Detect which cell encompasses the target text, then output its (x, y) center coordinate. 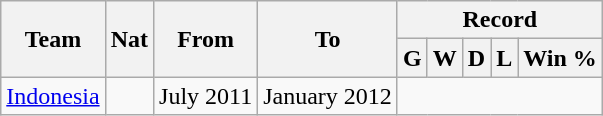
L (504, 58)
D (476, 58)
G (412, 58)
W (444, 58)
January 2012 (328, 96)
Win % (560, 58)
To (328, 39)
Indonesia (53, 96)
Nat (129, 39)
July 2011 (206, 96)
Team (53, 39)
Record (500, 20)
From (206, 39)
